Return (X, Y) of the center of cell containing provided text 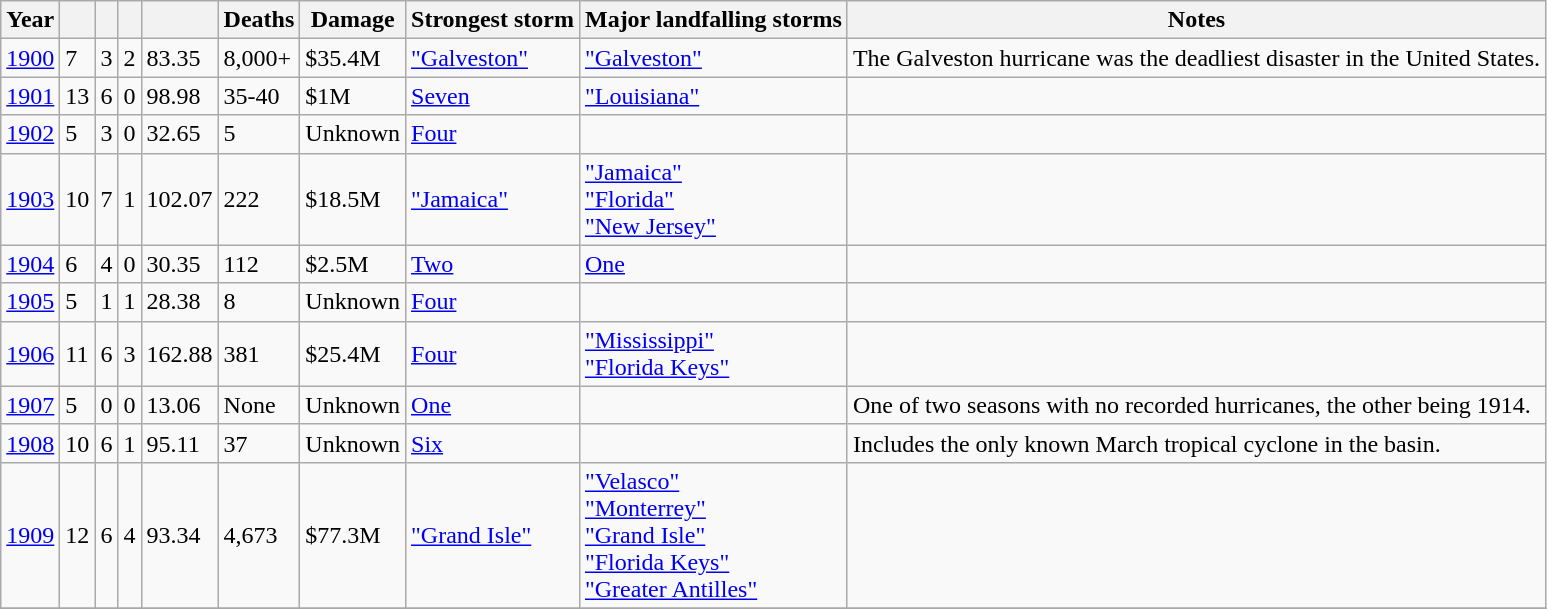
12 (78, 535)
1900 (30, 58)
"Jamaica" (493, 199)
$1M (353, 96)
102.07 (180, 199)
95.11 (180, 443)
"Mississippi" "Florida Keys" (713, 354)
1909 (30, 535)
Includes the only known March tropical cyclone in the basin. (1196, 443)
98.98 (180, 96)
Deaths (259, 20)
1905 (30, 302)
$18.5M (353, 199)
30.35 (180, 264)
4,673 (259, 535)
1907 (30, 405)
$25.4M (353, 354)
8 (259, 302)
Six (493, 443)
222 (259, 199)
381 (259, 354)
Two (493, 264)
83.35 (180, 58)
Year (30, 20)
37 (259, 443)
2 (130, 58)
93.34 (180, 535)
"Velasco" "Monterrey" "Grand Isle" "Florida Keys" "Greater Antilles" (713, 535)
8,000+ (259, 58)
13.06 (180, 405)
"Louisiana" (713, 96)
112 (259, 264)
1901 (30, 96)
Notes (1196, 20)
162.88 (180, 354)
1906 (30, 354)
1902 (30, 134)
1904 (30, 264)
32.65 (180, 134)
13 (78, 96)
1903 (30, 199)
None (259, 405)
$77.3M (353, 535)
35-40 (259, 96)
"Jamaica" "Florida" "New Jersey" (713, 199)
Damage (353, 20)
Seven (493, 96)
$2.5M (353, 264)
Strongest storm (493, 20)
1908 (30, 443)
28.38 (180, 302)
"Grand Isle" (493, 535)
One of two seasons with no recorded hurricanes, the other being 1914. (1196, 405)
$35.4M (353, 58)
The Galveston hurricane was the deadliest disaster in the United States. (1196, 58)
11 (78, 354)
Major landfalling storms (713, 20)
